Locate the cell with the specified text and output its (x, y) center coordinate. 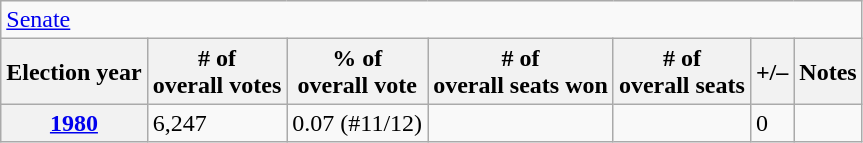
# ofoverall seats (682, 72)
Election year (74, 72)
% ofoverall vote (358, 72)
0 (772, 123)
1980 (74, 123)
+/– (772, 72)
Senate (432, 20)
# ofoverall seats won (521, 72)
6,247 (217, 123)
Notes (828, 72)
0.07 (#11/12) (358, 123)
# ofoverall votes (217, 72)
